Detect which cell encompasses the target text, then output its [X, Y] center coordinate. 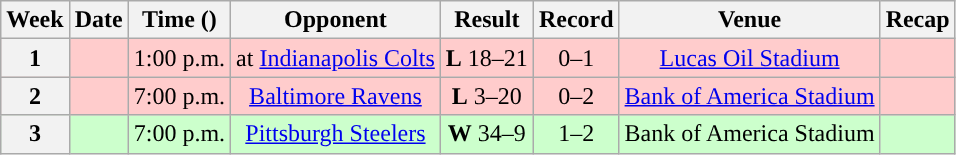
1:00 p.m. [179, 58]
Record [576, 20]
2 [35, 96]
0–2 [576, 96]
Venue [750, 20]
L 3–20 [486, 96]
Baltimore Ravens [336, 96]
L 18–21 [486, 58]
Lucas Oil Stadium [750, 58]
Pittsburgh Steelers [336, 134]
Week [35, 20]
Time () [179, 20]
0–1 [576, 58]
1–2 [576, 134]
Opponent [336, 20]
1 [35, 58]
W 34–9 [486, 134]
Recap [918, 20]
Date [98, 20]
at Indianapolis Colts [336, 58]
3 [35, 134]
Result [486, 20]
